Locate the cell with the specified text and output its [x, y] center coordinate. 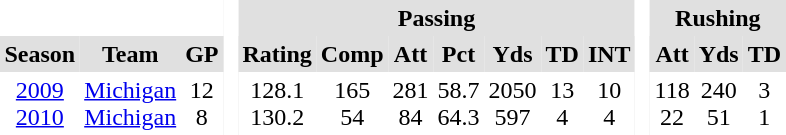
Season [40, 54]
Rushing [718, 18]
2050597 [512, 104]
134 [562, 104]
Rating [277, 54]
MichiganMichigan [130, 104]
24051 [718, 104]
GP [202, 54]
28184 [410, 104]
31 [764, 104]
Comp [352, 54]
INT [609, 54]
104 [609, 104]
Pct [458, 54]
Passing [436, 18]
128 [202, 104]
20092010 [40, 104]
58.764.3 [458, 104]
Team [130, 54]
16554 [352, 104]
11822 [672, 104]
128.1130.2 [277, 104]
